From the cell containing the given text, extract its center point as (X, Y) coordinate. 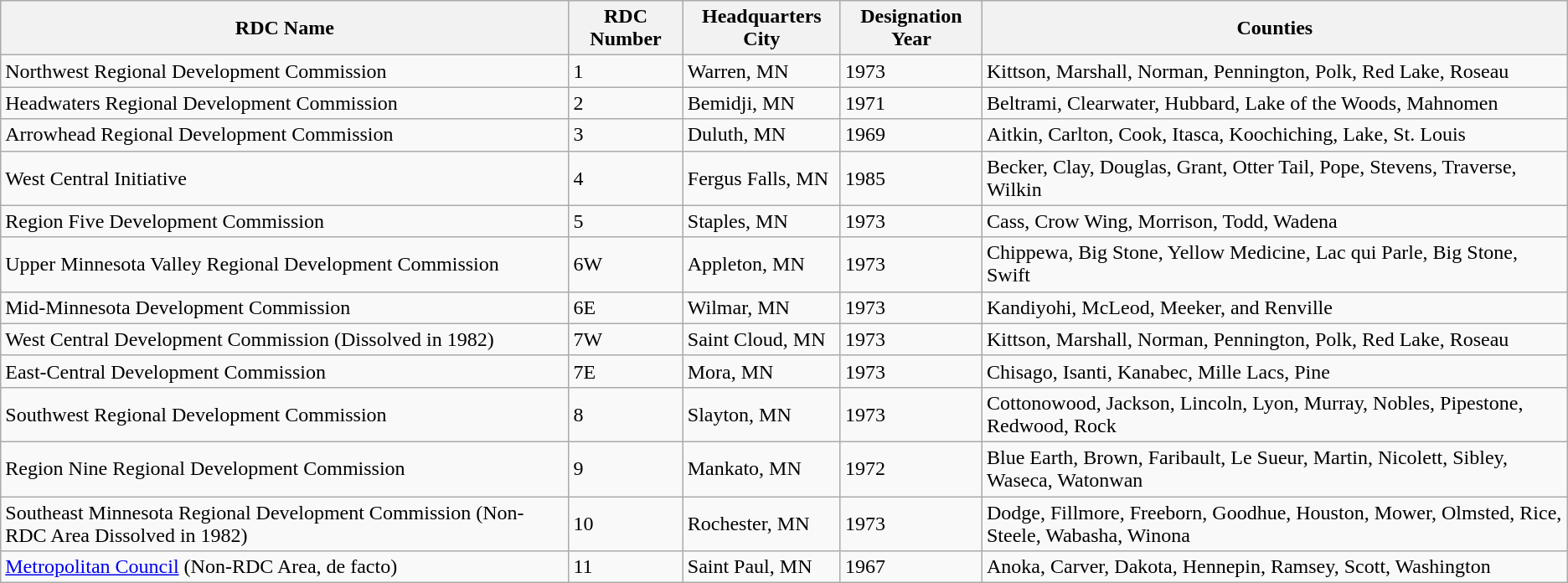
3 (626, 135)
1969 (911, 135)
Anoka, Carver, Dakota, Hennepin, Ramsey, Scott, Washington (1275, 567)
Southwest Regional Development Commission (285, 414)
6E (626, 307)
Designation Year (911, 28)
Warren, MN (761, 71)
10 (626, 523)
1967 (911, 567)
Duluth, MN (761, 135)
Wilmar, MN (761, 307)
Becker, Clay, Douglas, Grant, Otter Tail, Pope, Stevens, Traverse, Wilkin (1275, 178)
Saint Paul, MN (761, 567)
Headquarters City (761, 28)
Southeast Minnesota Regional Development Commission (Non-RDC Area Dissolved in 1982) (285, 523)
Northwest Regional Development Commission (285, 71)
Slayton, MN (761, 414)
11 (626, 567)
7W (626, 339)
Blue Earth, Brown, Faribault, Le Sueur, Martin, Nicolett, Sibley, Waseca, Watonwan (1275, 469)
Upper Minnesota Valley Regional Development Commission (285, 265)
1985 (911, 178)
Rochester, MN (761, 523)
1 (626, 71)
Chisago, Isanti, Kanabec, Mille Lacs, Pine (1275, 371)
Region Nine Regional Development Commission (285, 469)
7E (626, 371)
Bemidji, MN (761, 103)
Fergus Falls, MN (761, 178)
Metropolitan Council (Non-RDC Area, de facto) (285, 567)
Mid-Minnesota Development Commission (285, 307)
Appleton, MN (761, 265)
4 (626, 178)
West Central Initiative (285, 178)
6W (626, 265)
RDC Number (626, 28)
8 (626, 414)
Beltrami, Clearwater, Hubbard, Lake of the Woods, Mahnomen (1275, 103)
Region Five Development Commission (285, 221)
Cottonowood, Jackson, Lincoln, Lyon, Murray, Nobles, Pipestone, Redwood, Rock (1275, 414)
1971 (911, 103)
Saint Cloud, MN (761, 339)
5 (626, 221)
Staples, MN (761, 221)
9 (626, 469)
Headwaters Regional Development Commission (285, 103)
2 (626, 103)
Cass, Crow Wing, Morrison, Todd, Wadena (1275, 221)
Kandiyohi, McLeod, Meeker, and Renville (1275, 307)
West Central Development Commission (Dissolved in 1982) (285, 339)
Dodge, Fillmore, Freeborn, Goodhue, Houston, Mower, Olmsted, Rice, Steele, Wabasha, Winona (1275, 523)
Aitkin, Carlton, Cook, Itasca, Koochiching, Lake, St. Louis (1275, 135)
RDC Name (285, 28)
Mankato, MN (761, 469)
Counties (1275, 28)
Chippewa, Big Stone, Yellow Medicine, Lac qui Parle, Big Stone, Swift (1275, 265)
Mora, MN (761, 371)
East-Central Development Commission (285, 371)
Arrowhead Regional Development Commission (285, 135)
1972 (911, 469)
